Capture the cell that displays the provided text and extract its [x, y] central coordinate. 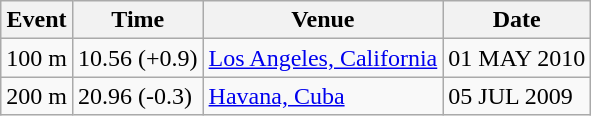
Time [138, 20]
Date [517, 20]
Havana, Cuba [323, 96]
01 MAY 2010 [517, 58]
10.56 (+0.9) [138, 58]
Los Angeles, California [323, 58]
100 m [37, 58]
05 JUL 2009 [517, 96]
Event [37, 20]
20.96 (-0.3) [138, 96]
Venue [323, 20]
200 m [37, 96]
